Find where the given text appears and provide that cell's center as [x, y] coordinate. 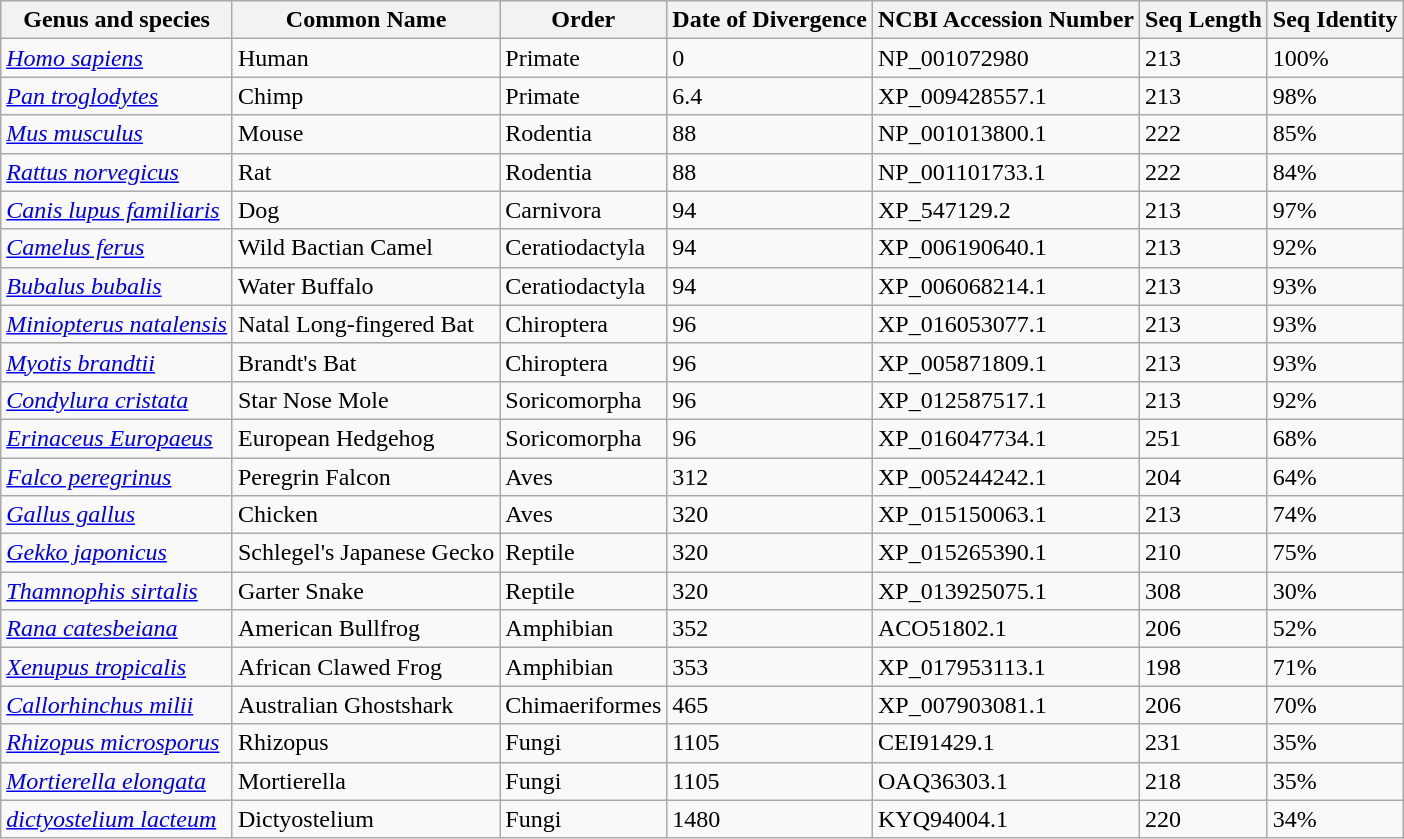
Erinaceus Europaeus [117, 438]
Callorhinchus milii [117, 705]
NP_001101733.1 [1006, 172]
Rana catesbeiana [117, 629]
30% [1335, 591]
Water Buffalo [366, 286]
Gekko japonicus [117, 553]
CEI91429.1 [1006, 743]
1480 [770, 819]
Seq Length [1204, 20]
KYQ94004.1 [1006, 819]
Mortierella [366, 781]
Order [584, 20]
Star Nose Mole [366, 400]
52% [1335, 629]
Myotis brandtii [117, 362]
97% [1335, 210]
dictyostelium lacteum [117, 819]
XP_005244242.1 [1006, 477]
Schlegel's Japanese Gecko [366, 553]
Chimp [366, 96]
231 [1204, 743]
European Hedgehog [366, 438]
NP_001072980 [1006, 58]
NCBI Accession Number [1006, 20]
Peregrin Falcon [366, 477]
Natal Long-fingered Bat [366, 324]
64% [1335, 477]
ACO51802.1 [1006, 629]
85% [1335, 134]
Miniopterus natalensis [117, 324]
NP_001013800.1 [1006, 134]
Chimaeriformes [584, 705]
Mus musculus [117, 134]
XP_016053077.1 [1006, 324]
XP_006190640.1 [1006, 248]
Brandt's Bat [366, 362]
Dictyostelium [366, 819]
Common Name [366, 20]
Rhizopus [366, 743]
Rattus norvegicus [117, 172]
100% [1335, 58]
Pan troglodytes [117, 96]
American Bullfrog [366, 629]
Genus and species [117, 20]
XP_016047734.1 [1006, 438]
Homo sapiens [117, 58]
Chicken [366, 515]
198 [1204, 667]
Seq Identity [1335, 20]
308 [1204, 591]
Wild Bactian Camel [366, 248]
Carnivora [584, 210]
98% [1335, 96]
71% [1335, 667]
210 [1204, 553]
African Clawed Frog [366, 667]
XP_015150063.1 [1006, 515]
Rhizopus microsporus [117, 743]
XP_006068214.1 [1006, 286]
Xenupus tropicalis [117, 667]
312 [770, 477]
Condylura cristata [117, 400]
6.4 [770, 96]
Garter Snake [366, 591]
84% [1335, 172]
Canis lupus familiaris [117, 210]
XP_017953113.1 [1006, 667]
Mouse [366, 134]
75% [1335, 553]
XP_012587517.1 [1006, 400]
Australian Ghostshark [366, 705]
XP_015265390.1 [1006, 553]
Human [366, 58]
220 [1204, 819]
218 [1204, 781]
Camelus ferus [117, 248]
XP_009428557.1 [1006, 96]
XP_007903081.1 [1006, 705]
352 [770, 629]
Date of Divergence [770, 20]
74% [1335, 515]
Mortierella elongata [117, 781]
Bubalus bubalis [117, 286]
353 [770, 667]
0 [770, 58]
Gallus gallus [117, 515]
204 [1204, 477]
251 [1204, 438]
70% [1335, 705]
XP_005871809.1 [1006, 362]
34% [1335, 819]
Rat [366, 172]
Thamnophis sirtalis [117, 591]
68% [1335, 438]
465 [770, 705]
XP_547129.2 [1006, 210]
Dog [366, 210]
OAQ36303.1 [1006, 781]
XP_013925075.1 [1006, 591]
Falco peregrinus [117, 477]
